Determine the (x, y) coordinate at the center of the cell enclosing the given text.  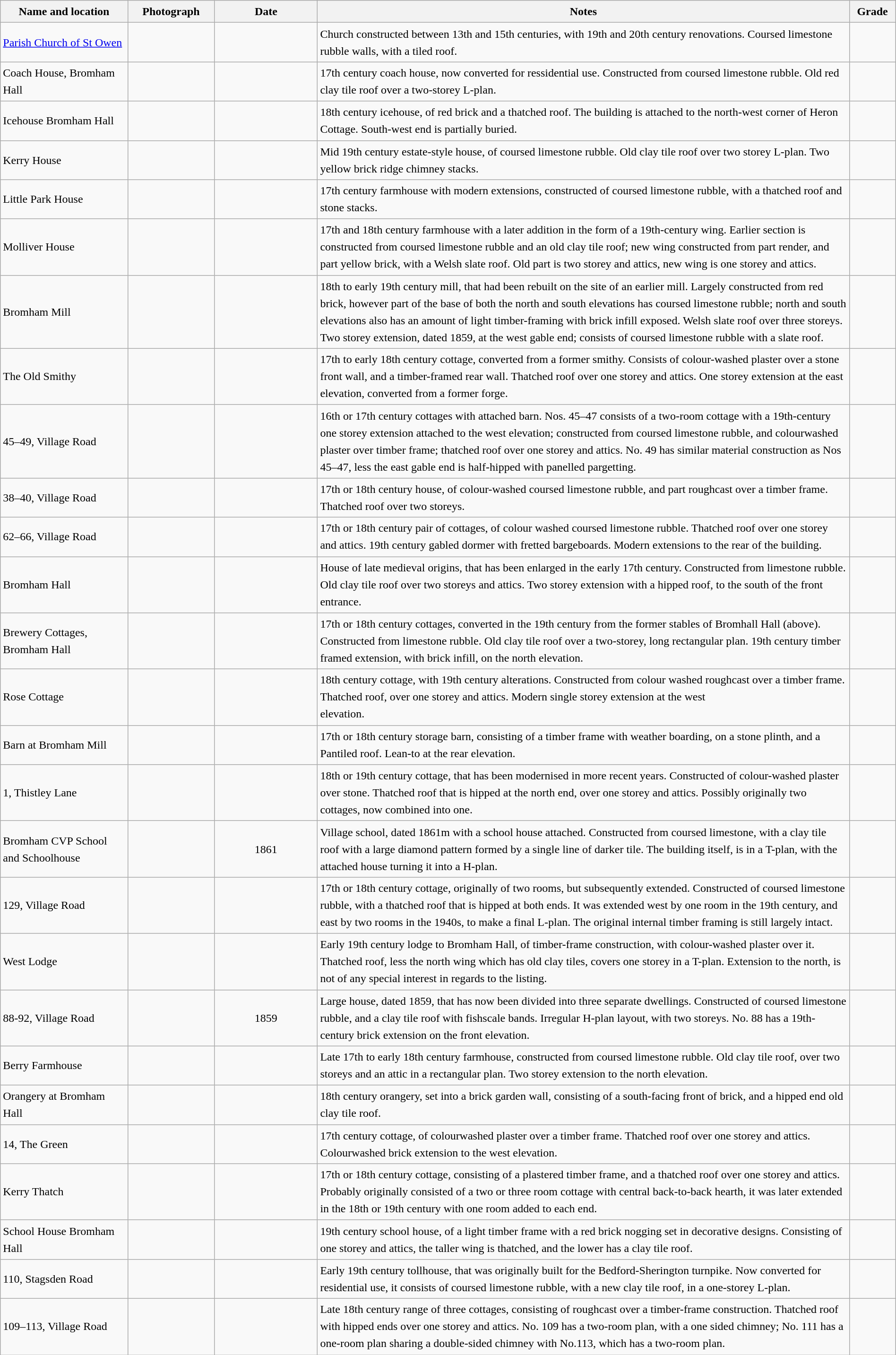
18th century orangery, set into a brick garden wall, consisting of a south-facing front of brick, and a hipped end old clay tile roof. (583, 1105)
1861 (266, 849)
45–49, Village Road (64, 441)
Icehouse Bromham Hall (64, 121)
Brewery Cottages, Bromham Hall (64, 641)
Rose Cottage (64, 698)
Parish Church of St Owen (64, 43)
Molliver House (64, 247)
88-92, Village Road (64, 1018)
Date (266, 11)
14, The Green (64, 1144)
Coach House, Bromham Hall (64, 81)
Mid 19th century estate-style house, of coursed limestone rubble. Old clay tile roof over two storey L-plan. Two yellow brick ridge chimney stacks. (583, 160)
Notes (583, 11)
Bromham CVP School and Schoolhouse (64, 849)
38–40, Village Road (64, 497)
Photograph (171, 11)
109–113, Village Road (64, 1326)
17th century farmhouse with modern extensions, constructed of coursed limestone rubble, with a thatched roof and stone stacks. (583, 199)
The Old Smithy (64, 376)
1, Thistley Lane (64, 793)
129, Village Road (64, 906)
Berry Farmhouse (64, 1065)
110, Stagsden Road (64, 1279)
Kerry Thatch (64, 1192)
Name and location (64, 11)
62–66, Village Road (64, 537)
School House Bromham Hall (64, 1239)
1859 (266, 1018)
17th or 18th century house, of colour-washed coursed limestone rubble, and part roughcast over a timber frame. Thatched roof over two storeys. (583, 497)
Kerry House (64, 160)
West Lodge (64, 961)
Grade (872, 11)
Bromham Hall (64, 585)
Church constructed between 13th and 15th centuries, with 19th and 20th century renovations. Coursed limestone rubble walls, with a tiled roof. (583, 43)
Bromham Mill (64, 312)
Orangery at Bromham Hall (64, 1105)
Little Park House (64, 199)
Barn at Bromham Mill (64, 745)
